Search for the cell housing the specified text and yield its (X, Y) center coordinate. 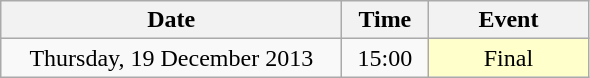
Time (385, 20)
15:00 (385, 58)
Event (508, 20)
Final (508, 58)
Date (172, 20)
Thursday, 19 December 2013 (172, 58)
